Return the [X, Y] coordinate for the center point of the cell that contains the specified text.  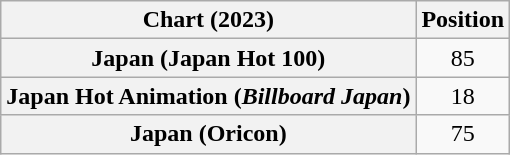
85 [463, 58]
75 [463, 134]
Japan (Japan Hot 100) [208, 58]
Position [463, 20]
Japan (Oricon) [208, 134]
18 [463, 96]
Japan Hot Animation (Billboard Japan) [208, 96]
Chart (2023) [208, 20]
